Identify which cell holds the provided text, then report its [X, Y] central coordinate. 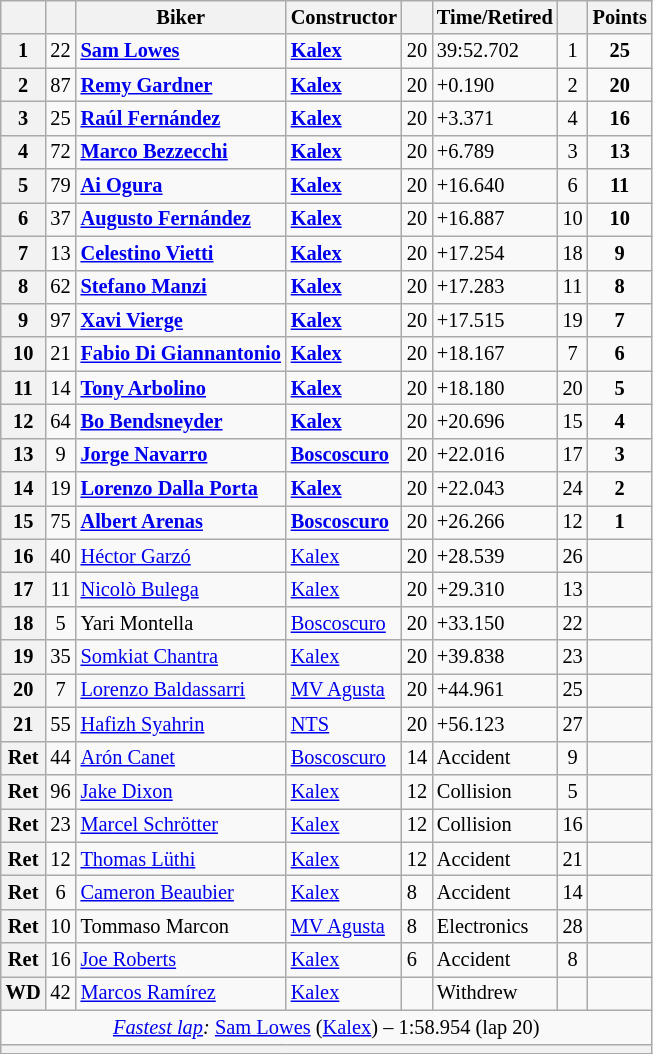
62 [61, 287]
Tommaso Marcon [181, 926]
79 [61, 186]
Marco Bezzecchi [181, 152]
Jorge Navarro [181, 455]
Ai Ogura [181, 186]
Augusto Fernández [181, 219]
39:52.702 [495, 51]
+26.266 [495, 522]
Tony Arbolino [181, 388]
Fastest lap: Sam Lowes (Kalex) – 1:58.954 (lap 20) [326, 1027]
WD [24, 993]
+33.150 [495, 623]
NTS [344, 724]
+17.254 [495, 253]
Stefano Manzi [181, 287]
Bo Bendsneyder [181, 421]
+18.167 [495, 354]
Marcos Ramírez [181, 993]
+22.043 [495, 489]
Electronics [495, 926]
Biker [181, 17]
64 [61, 421]
Arón Canet [181, 758]
Héctor Garzó [181, 556]
Cameron Beaubier [181, 892]
Constructor [344, 17]
+18.180 [495, 388]
+3.371 [495, 118]
75 [61, 522]
+16.640 [495, 186]
+29.310 [495, 589]
55 [61, 724]
+17.283 [495, 287]
97 [61, 320]
27 [573, 724]
72 [61, 152]
+6.789 [495, 152]
Somkiat Chantra [181, 657]
Marcel Schrötter [181, 825]
+16.887 [495, 219]
+56.123 [495, 724]
87 [61, 85]
44 [61, 758]
Withdrew [495, 993]
Celestino Vietti [181, 253]
+44.961 [495, 690]
Sam Lowes [181, 51]
37 [61, 219]
35 [61, 657]
28 [573, 926]
Albert Arenas [181, 522]
40 [61, 556]
Time/Retired [495, 17]
Thomas Lüthi [181, 859]
Remy Gardner [181, 85]
Nicolò Bulega [181, 589]
Raúl Fernández [181, 118]
Hafizh Syahrin [181, 724]
Xavi Vierge [181, 320]
Jake Dixon [181, 791]
+20.696 [495, 421]
42 [61, 993]
+22.016 [495, 455]
Points [620, 17]
Joe Roberts [181, 960]
26 [573, 556]
+28.539 [495, 556]
Yari Montella [181, 623]
+0.190 [495, 85]
+17.515 [495, 320]
24 [573, 489]
96 [61, 791]
Fabio Di Giannantonio [181, 354]
+39.838 [495, 657]
Lorenzo Baldassarri [181, 690]
Lorenzo Dalla Porta [181, 489]
